Detect which cell encompasses the target text, then output its (x, y) center coordinate. 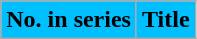
Title (166, 20)
No. in series (69, 20)
